Pinpoint the cell where the given text exists, returning its (X, Y) midpoint coordinate. 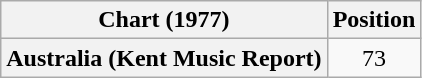
73 (374, 58)
Australia (Kent Music Report) (164, 58)
Position (374, 20)
Chart (1977) (164, 20)
